Identify which cell holds the provided text, then report its [x, y] central coordinate. 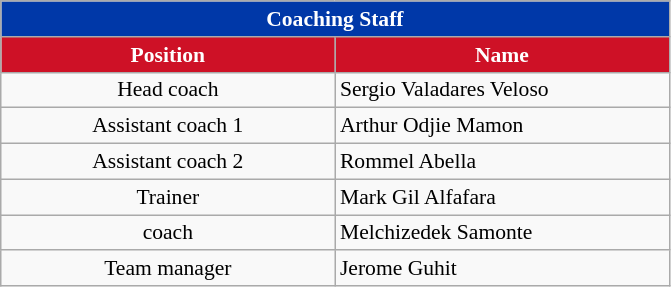
Melchizedek Samonte [502, 233]
Head coach [168, 90]
Sergio Valadares Veloso [502, 90]
Assistant coach 1 [168, 126]
coach [168, 233]
Trainer [168, 197]
Name [502, 55]
Position [168, 55]
Rommel Abella [502, 162]
Coaching Staff [335, 19]
Arthur Odjie Mamon [502, 126]
Jerome Guhit [502, 269]
Team manager [168, 269]
Mark Gil Alfafara [502, 197]
Assistant coach 2 [168, 162]
